Output the [x, y] coordinate of the center of the cell containing the given text.  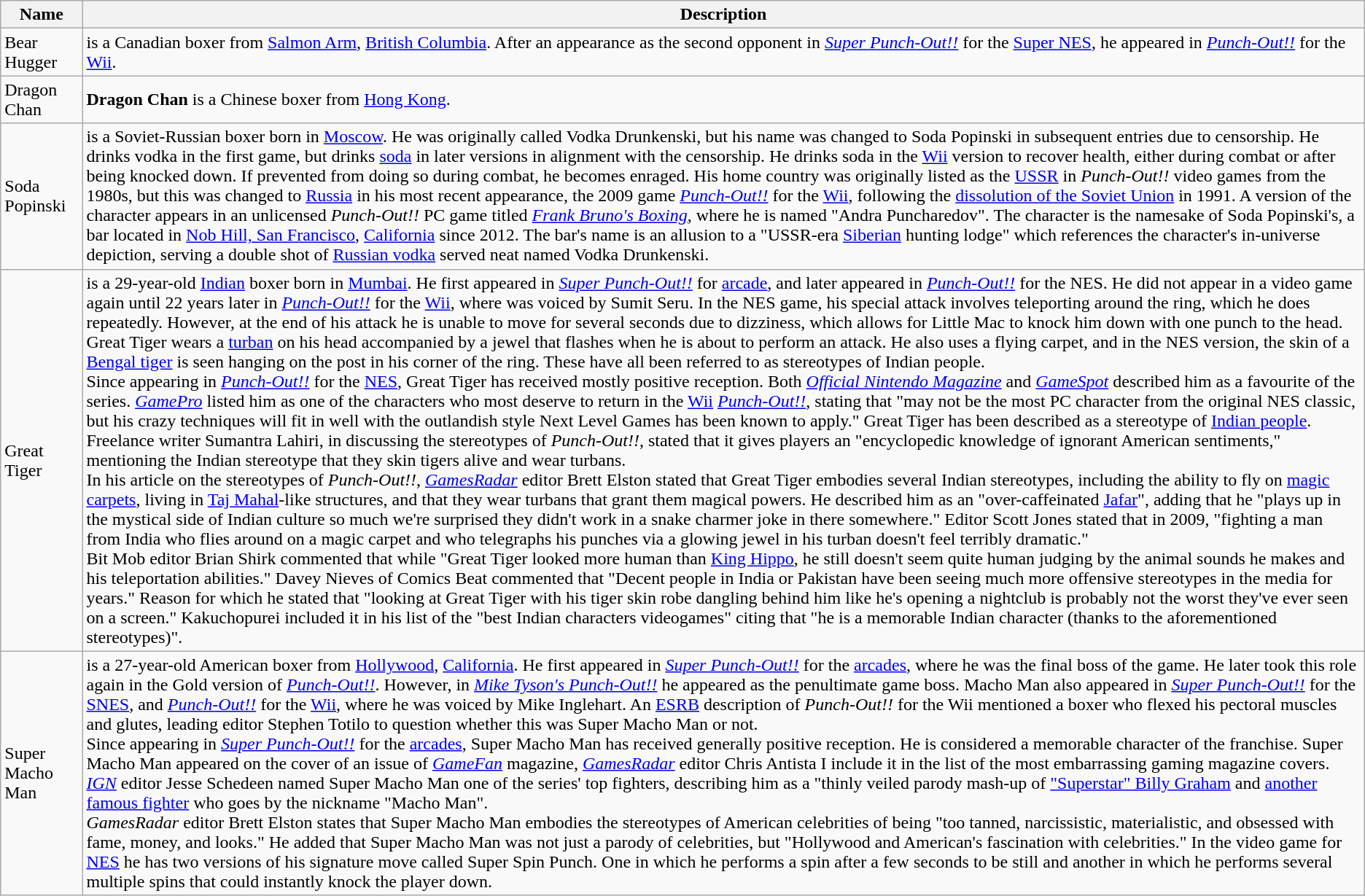
Name [42, 15]
Description [723, 15]
Dragon Chan [42, 99]
Super Macho Man [42, 773]
Great Tiger [42, 460]
Soda Popinski [42, 196]
Dragon Chan is a Chinese boxer from Hong Kong. [723, 99]
Bear Hugger [42, 52]
